Return [X, Y] of the center of cell containing provided text 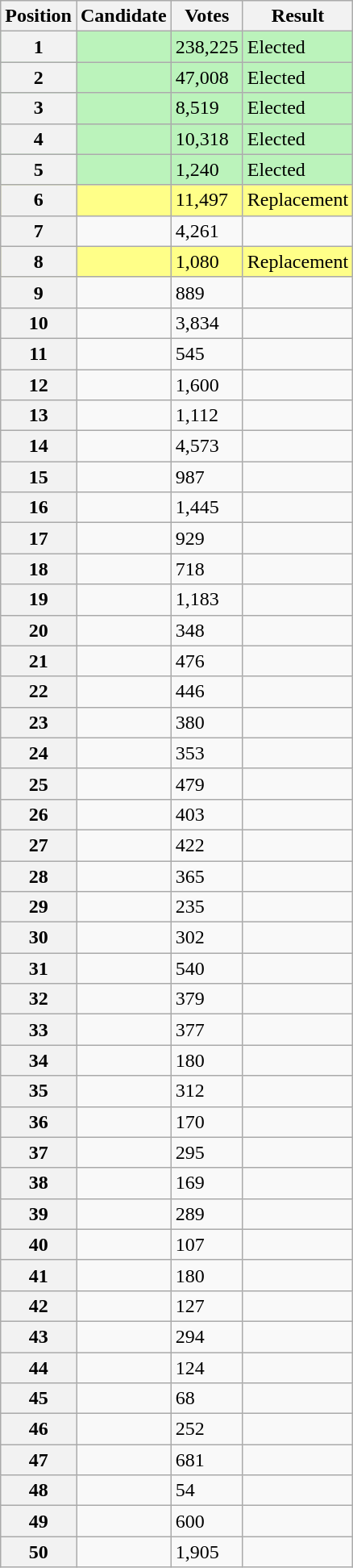
47 [39, 1460]
45 [39, 1399]
49 [39, 1521]
Position [39, 16]
1,080 [206, 261]
68 [206, 1399]
11 [39, 353]
36 [39, 1122]
403 [206, 814]
31 [39, 968]
479 [206, 784]
Candidate [123, 16]
476 [206, 661]
8 [39, 261]
379 [206, 999]
38 [39, 1183]
1,445 [206, 508]
124 [206, 1368]
35 [39, 1091]
312 [206, 1091]
11,497 [206, 200]
169 [206, 1183]
107 [206, 1244]
10,318 [206, 139]
23 [39, 722]
1,183 [206, 600]
5 [39, 169]
18 [39, 569]
46 [39, 1429]
43 [39, 1336]
4 [39, 139]
21 [39, 661]
26 [39, 814]
28 [39, 876]
380 [206, 722]
Votes [206, 16]
22 [39, 692]
30 [39, 938]
24 [39, 753]
Result [297, 16]
1,600 [206, 385]
446 [206, 692]
2 [39, 77]
33 [39, 1030]
365 [206, 876]
4,261 [206, 231]
6 [39, 200]
295 [206, 1152]
54 [206, 1491]
289 [206, 1214]
127 [206, 1306]
170 [206, 1122]
13 [39, 416]
41 [39, 1275]
353 [206, 753]
48 [39, 1491]
681 [206, 1460]
7 [39, 231]
10 [39, 323]
15 [39, 477]
348 [206, 630]
25 [39, 784]
377 [206, 1030]
294 [206, 1336]
4,573 [206, 446]
3,834 [206, 323]
929 [206, 538]
540 [206, 968]
17 [39, 538]
37 [39, 1152]
1,112 [206, 416]
718 [206, 569]
19 [39, 600]
34 [39, 1060]
40 [39, 1244]
29 [39, 907]
3 [39, 108]
12 [39, 385]
1,905 [206, 1552]
1,240 [206, 169]
8,519 [206, 108]
20 [39, 630]
545 [206, 353]
252 [206, 1429]
47,008 [206, 77]
42 [39, 1306]
302 [206, 938]
422 [206, 845]
987 [206, 477]
1 [39, 47]
889 [206, 292]
50 [39, 1552]
14 [39, 446]
39 [39, 1214]
235 [206, 907]
600 [206, 1521]
9 [39, 292]
16 [39, 508]
238,225 [206, 47]
32 [39, 999]
27 [39, 845]
44 [39, 1368]
